Scan for the cell matching the given text and deliver its [X, Y] coordinate at center. 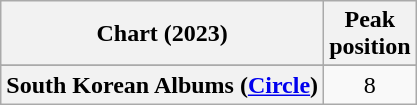
South Korean Albums (Circle) [162, 85]
Chart (2023) [162, 34]
8 [370, 85]
Peakposition [370, 34]
